Capture the cell that displays the provided text and extract its (x, y) central coordinate. 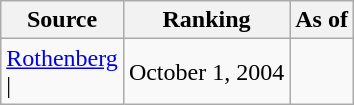
As of (322, 20)
Source (62, 20)
Rothenberg| (62, 72)
Ranking (206, 20)
October 1, 2004 (206, 72)
